Provide the (x, y) coordinate of the cell's center where the given text is located.  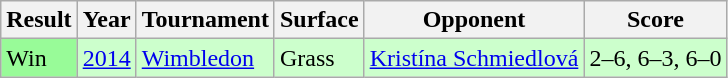
Opponent (474, 20)
Score (656, 20)
Win (39, 58)
Tournament (205, 20)
Year (106, 20)
Result (39, 20)
Grass (319, 58)
Wimbledon (205, 58)
Kristína Schmiedlová (474, 58)
Surface (319, 20)
2014 (106, 58)
2–6, 6–3, 6–0 (656, 58)
